For the text-containing cell, return its midpoint in [X, Y] coordinate format. 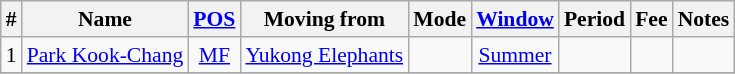
Yukong Elephants [324, 55]
POS [214, 19]
Window [515, 19]
Park Kook-Chang [106, 55]
# [12, 19]
Period [594, 19]
Mode [440, 19]
Fee [651, 19]
Name [106, 19]
Summer [515, 55]
Moving from [324, 19]
MF [214, 55]
1 [12, 55]
Notes [704, 19]
